Capture the cell that displays the provided text and extract its [X, Y] central coordinate. 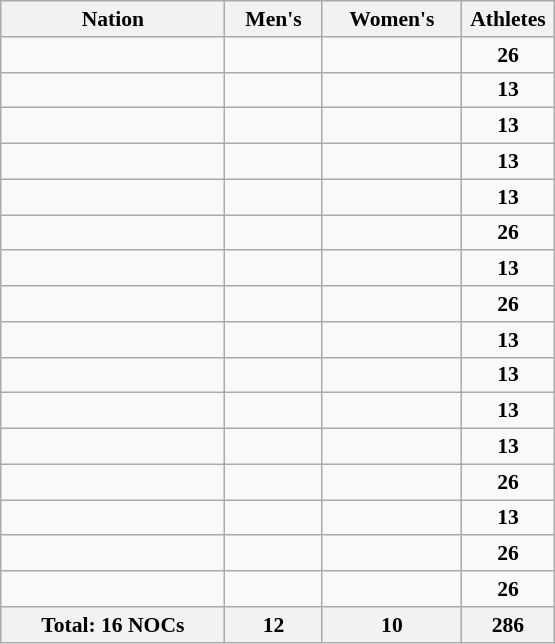
Men's [274, 19]
10 [392, 625]
286 [508, 625]
12 [274, 625]
Total: 16 NOCs [113, 625]
Nation [113, 19]
Athletes [508, 19]
Women's [392, 19]
